Detect which cell encompasses the target text, then output its [X, Y] center coordinate. 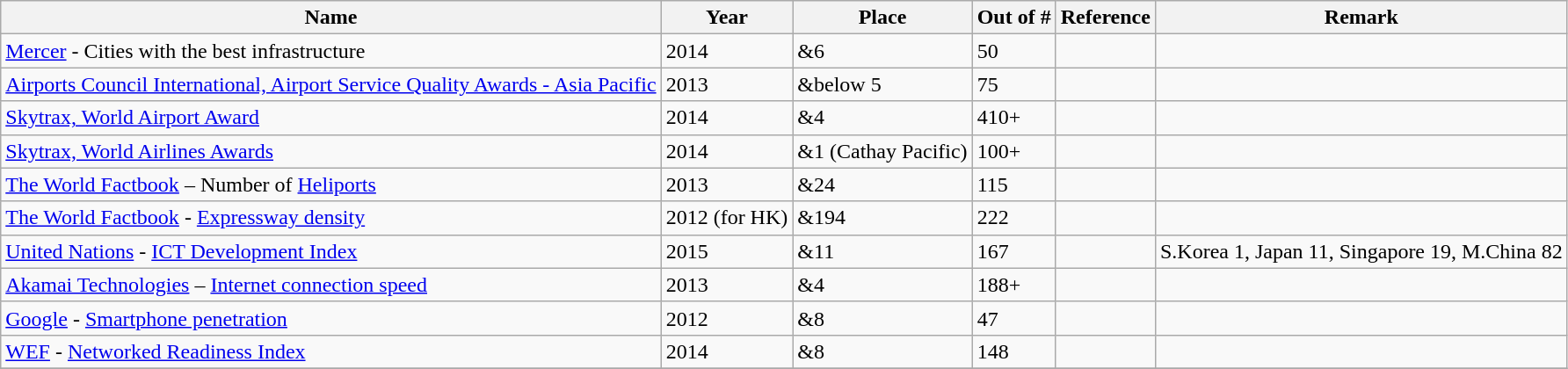
Skytrax, World Airlines Awards [330, 151]
50 [1014, 51]
Year [727, 18]
167 [1014, 251]
United Nations - ICT Development Index [330, 251]
Akamai Technologies – Internet connection speed [330, 285]
S.Korea 1, Japan 11, Singapore 19, M.China 82 [1361, 251]
Mercer - Cities with the best infrastructure [330, 51]
Google - Smartphone penetration [330, 318]
&24 [882, 184]
Reference [1106, 18]
&below 5 [882, 84]
222 [1014, 218]
&6 [882, 51]
2015 [727, 251]
The World Factbook - Expressway density [330, 218]
Remark [1361, 18]
115 [1014, 184]
Skytrax, World Airport Award [330, 118]
2012 (for HK) [727, 218]
Airports Council International, Airport Service Quality Awards - Asia Pacific [330, 84]
&1 (Cathay Pacific) [882, 151]
188+ [1014, 285]
&11 [882, 251]
Out of # [1014, 18]
The World Factbook – Number of Heliports [330, 184]
Place [882, 18]
410+ [1014, 118]
2012 [727, 318]
100+ [1014, 151]
47 [1014, 318]
148 [1014, 351]
&194 [882, 218]
Name [330, 18]
WEF - Networked Readiness Index [330, 351]
75 [1014, 84]
